Provide the [x, y] coordinate of the cell's center where the given text is located.  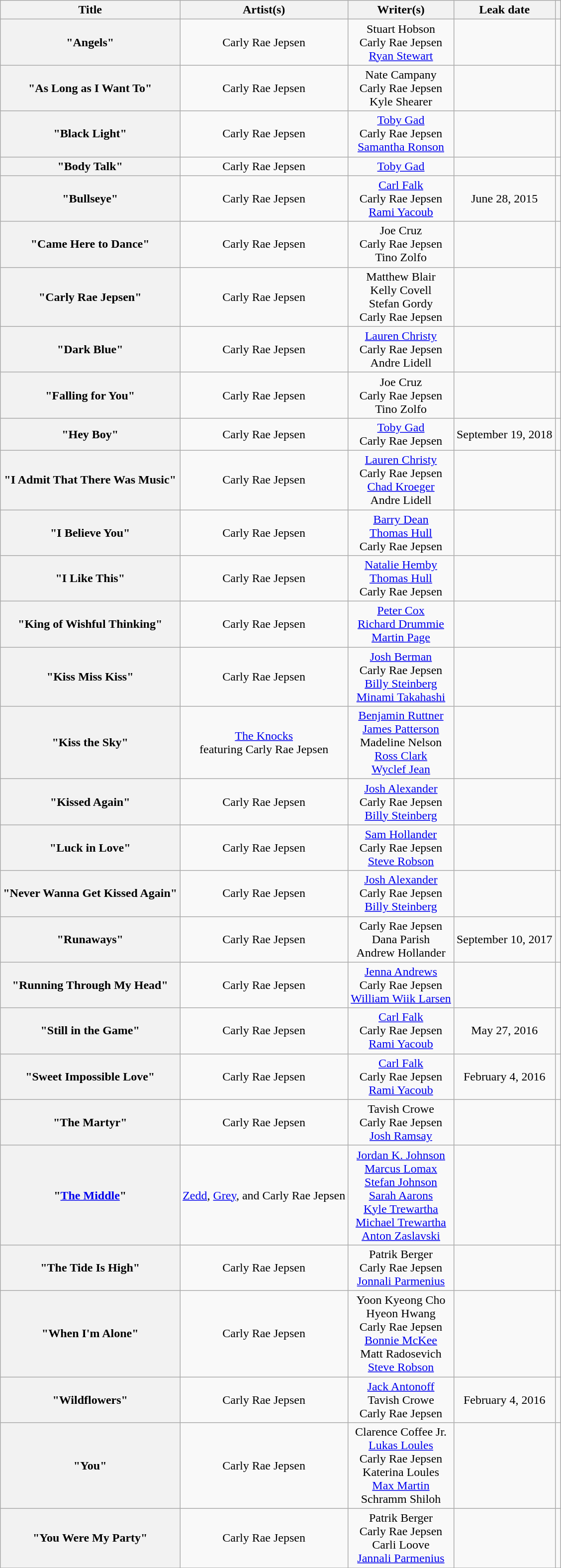
Zedd, Grey, and Carly Rae Jepsen [264, 1195]
Natalie HembyThomas HullCarly Rae Jepsen [401, 579]
"Hey Boy" [91, 434]
"The Martyr" [91, 1122]
"The Middle" [91, 1195]
"Still in the Game" [91, 1031]
"I Admit That There Was Music" [91, 480]
"As Long as I Want To" [91, 88]
Lauren ChristyCarly Rae JepsenChad KroegerAndre Lidell [401, 480]
Jack AntonoffTavish CroweCarly Rae Jepsen [401, 1400]
Peter CoxRichard DrummieMartin Page [401, 624]
"Body Talk" [91, 166]
"Black Light" [91, 134]
"King of Wishful Thinking" [91, 624]
"I Believe You" [91, 532]
"Falling for You" [91, 395]
Barry DeanThomas HullCarly Rae Jepsen [401, 532]
Lauren ChristyCarly Rae JepsenAndre Lidell [401, 349]
"Bullseye" [91, 198]
The Knocksfeaturing Carly Rae Jepsen [264, 743]
"Angels" [91, 42]
Toby GadCarly Rae Jepsen [401, 434]
Patrik BergerCarly Rae JepsenJonnali Parmenius [401, 1268]
Patrik BergerCarly Rae JepsenCarli LooveJannali Parmenius [401, 1538]
Yoon Kyeong ChoHyeon HwangCarly Rae JepsenBonnie McKeeMatt RadosevichSteve Robson [401, 1333]
"Kiss the Sky" [91, 743]
"Kiss Miss Kiss" [91, 677]
"When I'm Alone" [91, 1333]
September 19, 2018 [504, 434]
June 28, 2015 [504, 198]
September 10, 2017 [504, 939]
Toby GadCarly Rae JepsenSamantha Ronson [401, 134]
"The Tide Is High" [91, 1268]
Jenna AndrewsCarly Rae JepsenWilliam Wiik Larsen [401, 985]
May 27, 2016 [504, 1031]
Toby Gad [401, 166]
"Sweet Impossible Love" [91, 1077]
Writer(s) [401, 10]
"Running Through My Head" [91, 985]
Benjamin RuttnerJames PattersonMadeline NelsonRoss ClarkWyclef Jean [401, 743]
"Carly Rae Jepsen" [91, 296]
"Never Wanna Get Kissed Again" [91, 893]
Carly Rae JepsenDana ParishAndrew Hollander [401, 939]
Tavish CroweCarly Rae JepsenJosh Ramsay [401, 1122]
Jordan K. JohnsonMarcus LomaxStefan JohnsonSarah AaronsKyle TrewarthaMichael TrewarthaAnton Zaslavski [401, 1195]
Stuart HobsonCarly Rae JepsenRyan Stewart [401, 42]
"Runaways" [91, 939]
Artist(s) [264, 10]
"Came Here to Dance" [91, 244]
"You Were My Party" [91, 1538]
Josh BermanCarly Rae JepsenBilly SteinbergMinami Takahashi [401, 677]
"Dark Blue" [91, 349]
"I Like This" [91, 579]
Nate CampanyCarly Rae JepsenKyle Shearer [401, 88]
"You" [91, 1466]
Clarence Coffee Jr.Lukas LoulesCarly Rae JepsenKaterina LoulesMax MartinSchramm Shiloh [401, 1466]
Leak date [504, 10]
"Kissed Again" [91, 802]
Sam HollanderCarly Rae JepsenSteve Robson [401, 848]
"Luck in Love" [91, 848]
"Wildflowers" [91, 1400]
Matthew BlairKelly CovellStefan GordyCarly Rae Jepsen [401, 296]
Title [91, 10]
